Determine the [X, Y] coordinate at the center of the cell enclosing the given text.  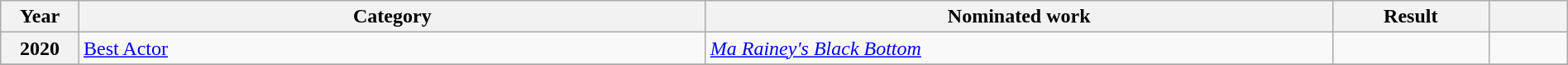
Best Actor [392, 48]
Category [392, 17]
2020 [40, 48]
Nominated work [1019, 17]
Result [1411, 17]
Ma Rainey's Black Bottom [1019, 48]
Year [40, 17]
